Search for the cell housing the specified text and yield its (x, y) center coordinate. 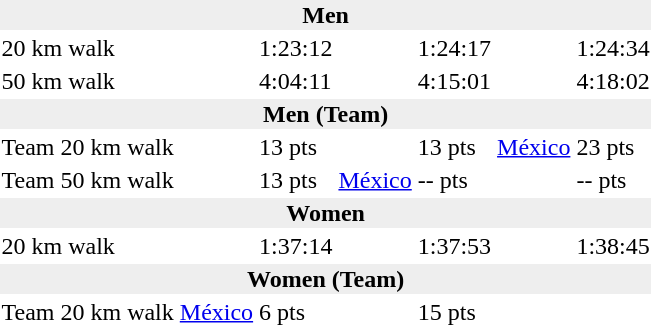
1:24:34 (613, 48)
4:15:01 (454, 81)
Women (Team) (326, 279)
1:37:14 (296, 246)
Team 50 km walk (88, 180)
Men (Team) (326, 114)
Men (326, 15)
4:04:11 (296, 81)
Women (326, 213)
1:37:53 (454, 246)
50 km walk (88, 81)
23 pts (613, 147)
1:23:12 (296, 48)
1:38:45 (613, 246)
Team 20 km walk (88, 147)
4:18:02 (613, 81)
1:24:17 (454, 48)
